Output the (X, Y) coordinate of the center of the cell containing the given text.  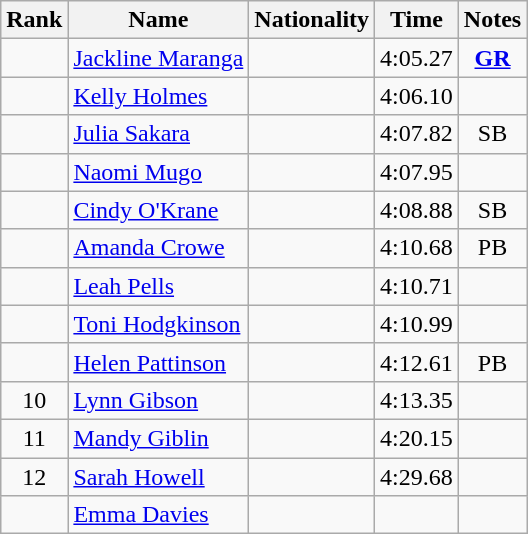
Time (417, 20)
4:10.99 (417, 324)
12 (34, 477)
Name (158, 20)
Leah Pells (158, 286)
Amanda Crowe (158, 248)
4:10.71 (417, 286)
Sarah Howell (158, 477)
Rank (34, 20)
4:07.82 (417, 134)
4:20.15 (417, 438)
4:05.27 (417, 58)
4:13.35 (417, 400)
4:06.10 (417, 96)
Kelly Holmes (158, 96)
Toni Hodgkinson (158, 324)
Notes (492, 20)
Nationality (312, 20)
11 (34, 438)
Emma Davies (158, 515)
10 (34, 400)
Naomi Mugo (158, 172)
4:12.61 (417, 362)
GR (492, 58)
Helen Pattinson (158, 362)
Cindy O'Krane (158, 210)
Lynn Gibson (158, 400)
Jackline Maranga (158, 58)
Julia Sakara (158, 134)
4:08.88 (417, 210)
4:29.68 (417, 477)
Mandy Giblin (158, 438)
4:10.68 (417, 248)
4:07.95 (417, 172)
